Return the [X, Y] coordinate for the center point of the cell that contains the specified text.  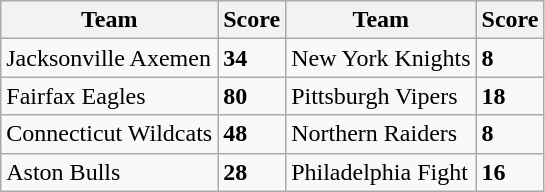
34 [252, 58]
Philadelphia Fight [381, 172]
Aston Bulls [110, 172]
18 [510, 96]
Fairfax Eagles [110, 96]
New York Knights [381, 58]
Pittsburgh Vipers [381, 96]
Northern Raiders [381, 134]
80 [252, 96]
Connecticut Wildcats [110, 134]
28 [252, 172]
16 [510, 172]
48 [252, 134]
Jacksonville Axemen [110, 58]
